Detect which cell encompasses the target text, then output its [x, y] center coordinate. 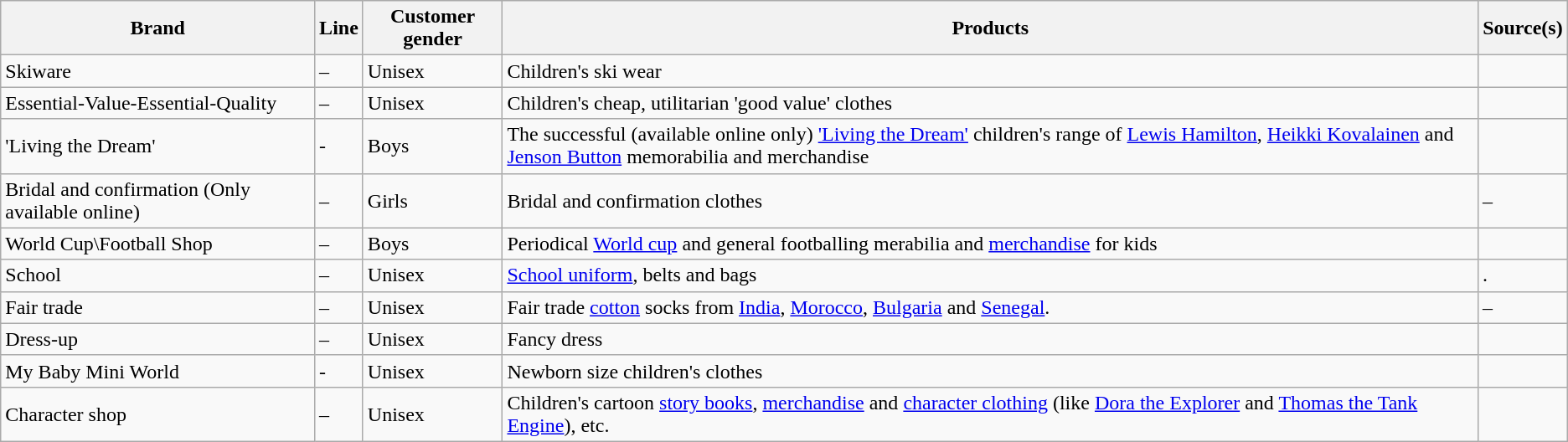
Fair trade cotton socks from India, Morocco, Bulgaria and Senegal. [990, 307]
Bridal and confirmation (Only available online) [157, 201]
Fancy dress [990, 339]
Fair trade [157, 307]
Children's ski wear [990, 71]
Girls [432, 201]
'Living the Dream' [157, 146]
Newborn size children's clothes [990, 371]
Periodical World cup and general footballing merabilia and merchandise for kids [990, 244]
Products [990, 28]
. [1523, 275]
Character shop [157, 414]
Dress-up [157, 339]
Children's cheap, utilitarian 'good value' clothes [990, 103]
Bridal and confirmation clothes [990, 201]
School [157, 275]
World Cup\Football Shop [157, 244]
Brand [157, 28]
Children's cartoon story books, merchandise and character clothing (like Dora the Explorer and Thomas the Tank Engine), etc. [990, 414]
Skiware [157, 71]
Customer gender [432, 28]
Essential-Value-Essential-Quality [157, 103]
Line [339, 28]
My Baby Mini World [157, 371]
School uniform, belts and bags [990, 275]
Source(s) [1523, 28]
